Scan for the cell matching the given text and deliver its (x, y) coordinate at center. 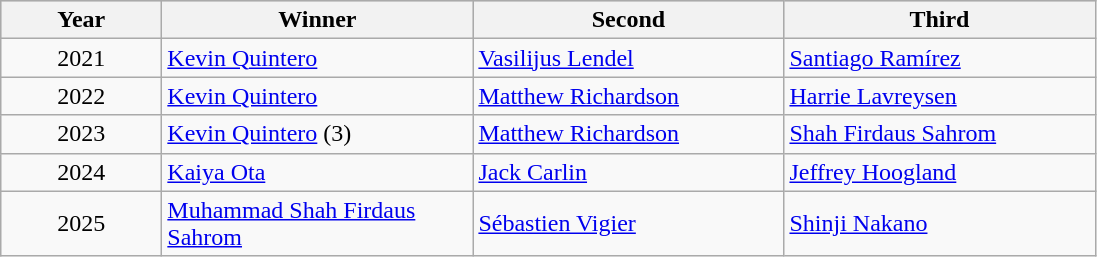
Winner (318, 20)
2023 (82, 134)
Year (82, 20)
Santiago Ramírez (940, 58)
Shinji Nakano (940, 224)
Third (940, 20)
2024 (82, 172)
Jeffrey Hoogland (940, 172)
Jack Carlin (628, 172)
Second (628, 20)
Muhammad Shah Firdaus Sahrom (318, 224)
Vasilijus Lendel (628, 58)
Kaiya Ota (318, 172)
Shah Firdaus Sahrom (940, 134)
Sébastien Vigier (628, 224)
2021 (82, 58)
2025 (82, 224)
Kevin Quintero (3) (318, 134)
Harrie Lavreysen (940, 96)
2022 (82, 96)
